Locate the cell with the specified text and output its [X, Y] center coordinate. 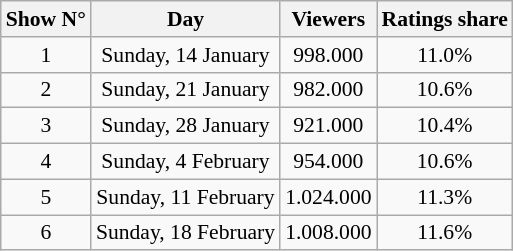
Sunday, 4 February [186, 162]
11.6% [445, 233]
Sunday, 11 February [186, 197]
982.000 [328, 90]
Ratings share [445, 19]
1.008.000 [328, 233]
6 [46, 233]
998.000 [328, 55]
Show N° [46, 19]
Sunday, 18 February [186, 233]
Sunday, 28 January [186, 126]
3 [46, 126]
954.000 [328, 162]
2 [46, 90]
1 [46, 55]
Viewers [328, 19]
1.024.000 [328, 197]
Sunday, 21 January [186, 90]
11.0% [445, 55]
4 [46, 162]
Day [186, 19]
Sunday, 14 January [186, 55]
921.000 [328, 126]
11.3% [445, 197]
10.4% [445, 126]
5 [46, 197]
